Provide the [x, y] coordinate of the cell's center where the given text is located.  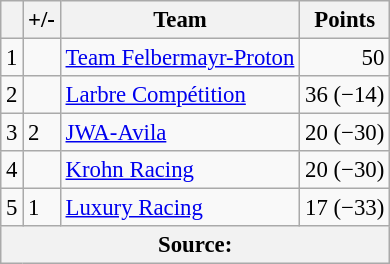
4 [12, 170]
Team [180, 20]
Larbre Compétition [180, 95]
17 (−33) [345, 208]
5 [12, 208]
50 [345, 58]
Team Felbermayr-Proton [180, 58]
Krohn Racing [180, 170]
JWA-Avila [180, 133]
Luxury Racing [180, 208]
36 (−14) [345, 95]
Points [345, 20]
+/- [42, 20]
3 [12, 133]
Source: [196, 245]
